Output the [X, Y] coordinate of the center of the cell containing the given text.  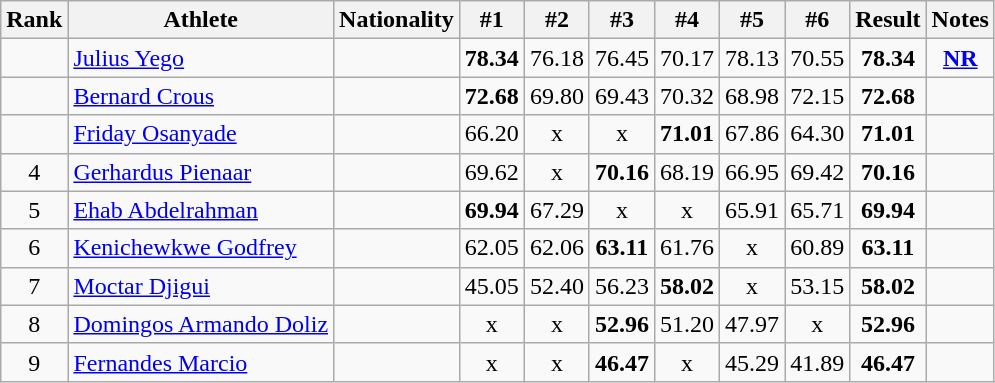
NR [960, 58]
45.29 [752, 362]
72.15 [818, 96]
9 [34, 362]
51.20 [686, 324]
65.91 [752, 210]
76.18 [556, 58]
Ehab Abdelrahman [201, 210]
Julius Yego [201, 58]
Result [888, 20]
#3 [622, 20]
70.17 [686, 58]
76.45 [622, 58]
56.23 [622, 286]
7 [34, 286]
Moctar Djigui [201, 286]
67.29 [556, 210]
Notes [960, 20]
45.05 [492, 286]
61.76 [686, 248]
Rank [34, 20]
Domingos Armando Doliz [201, 324]
Bernard Crous [201, 96]
#4 [686, 20]
Kenichewkwe Godfrey [201, 248]
6 [34, 248]
Nationality [397, 20]
70.55 [818, 58]
64.30 [818, 134]
69.62 [492, 172]
78.13 [752, 58]
#6 [818, 20]
66.20 [492, 134]
4 [34, 172]
52.40 [556, 286]
47.97 [752, 324]
Friday Osanyade [201, 134]
62.06 [556, 248]
68.98 [752, 96]
69.42 [818, 172]
#1 [492, 20]
68.19 [686, 172]
66.95 [752, 172]
69.43 [622, 96]
70.32 [686, 96]
Athlete [201, 20]
41.89 [818, 362]
8 [34, 324]
60.89 [818, 248]
Fernandes Marcio [201, 362]
62.05 [492, 248]
53.15 [818, 286]
69.80 [556, 96]
67.86 [752, 134]
5 [34, 210]
#2 [556, 20]
#5 [752, 20]
Gerhardus Pienaar [201, 172]
65.71 [818, 210]
